Identify which cell holds the provided text, then report its (x, y) central coordinate. 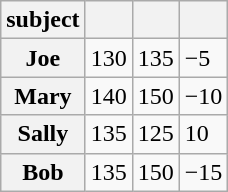
130 (108, 58)
Bob (43, 172)
subject (43, 20)
125 (156, 134)
−5 (204, 58)
Joe (43, 58)
−10 (204, 96)
10 (204, 134)
Mary (43, 96)
−15 (204, 172)
Sally (43, 134)
140 (108, 96)
